Return (x, y) of the center of cell containing provided text 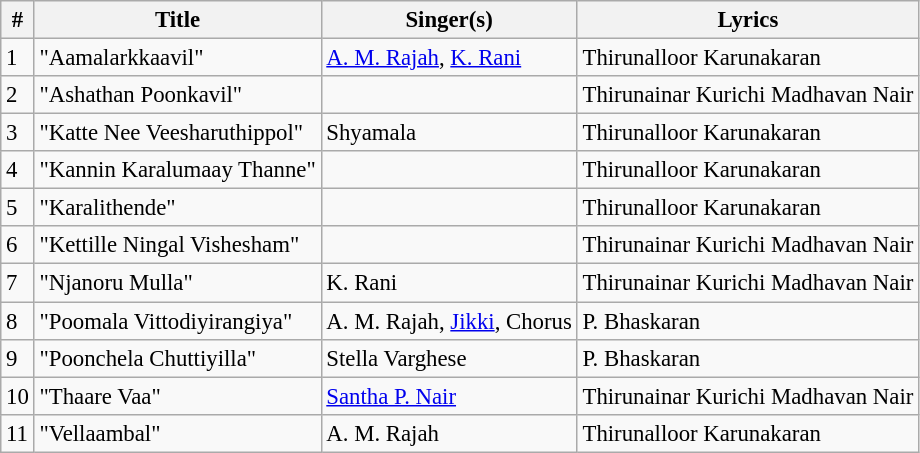
"Aamalarkkaavil" (178, 58)
"Katte Nee Veesharuthippol" (178, 133)
K. Rani (449, 283)
Santha P. Nair (449, 396)
3 (18, 133)
"Njanoru Mulla" (178, 283)
2 (18, 95)
"Kannin Karalumaay Thanne" (178, 170)
Shyamala (449, 133)
1 (18, 58)
"Karalithende" (178, 208)
10 (18, 396)
"Poomala Vittodiyirangiya" (178, 321)
A. M. Rajah, Jikki, Chorus (449, 321)
Singer(s) (449, 20)
Lyrics (748, 20)
"Kettille Ningal Vishesham" (178, 245)
"Poonchela Chuttiyilla" (178, 358)
7 (18, 283)
9 (18, 358)
8 (18, 321)
Stella Varghese (449, 358)
A. M. Rajah (449, 433)
5 (18, 208)
11 (18, 433)
"Thaare Vaa" (178, 396)
"Vellaambal" (178, 433)
# (18, 20)
6 (18, 245)
Title (178, 20)
A. M. Rajah, K. Rani (449, 58)
"Ashathan Poonkavil" (178, 95)
4 (18, 170)
